Return (x, y) of the center of cell containing provided text 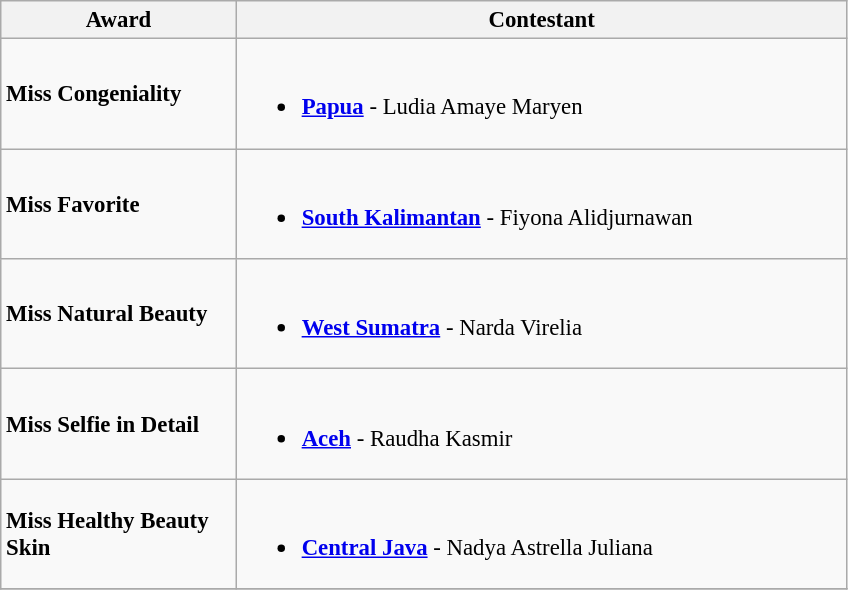
Contestant (542, 20)
Central Java - Nadya Astrella Juliana (542, 534)
Miss Favorite (119, 204)
Award (119, 20)
Miss Selfie in Detail (119, 424)
Miss Congeniality (119, 94)
South Kalimantan - Fiyona Alidjurnawan (542, 204)
Miss Natural Beauty (119, 314)
Aceh - Raudha Kasmir (542, 424)
West Sumatra - Narda Virelia (542, 314)
Miss Healthy Beauty Skin (119, 534)
Papua - Ludia Amaye Maryen (542, 94)
